Find where the given text appears and provide that cell's center as (x, y) coordinate. 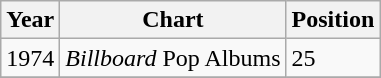
Position (333, 20)
1974 (30, 58)
25 (333, 58)
Chart (173, 20)
Billboard Pop Albums (173, 58)
Year (30, 20)
